Return the (X, Y) coordinate for the center point of the cell that contains the specified text.  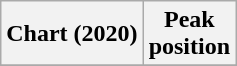
Chart (2020) (72, 34)
Peakposition (189, 34)
